Search for the cell housing the specified text and yield its [x, y] center coordinate. 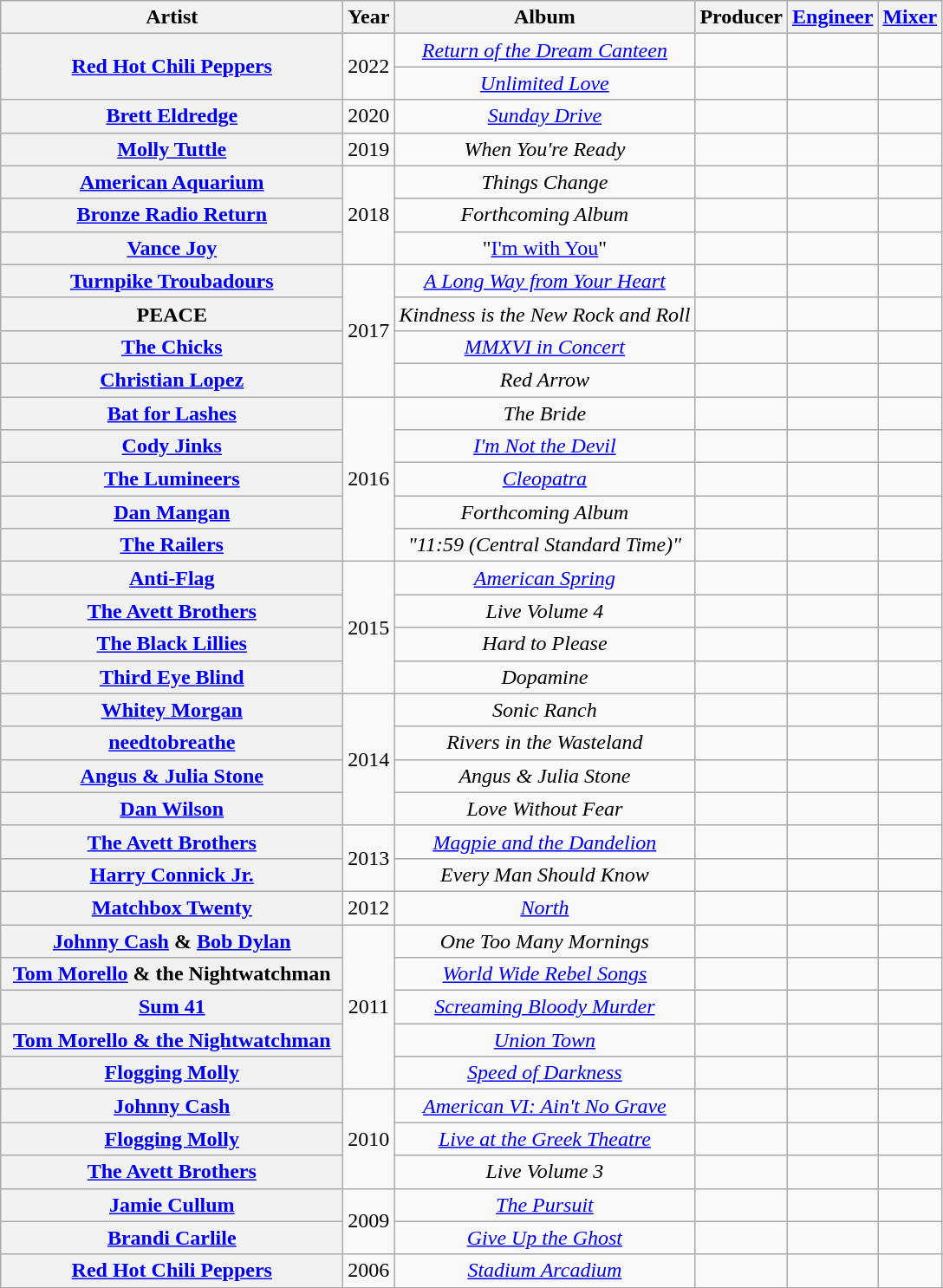
Dan Wilson [172, 809]
2015 [369, 628]
Mixer [910, 17]
Johnny Cash & Bob Dylan [172, 940]
The Lumineers [172, 479]
American Aquarium [172, 182]
Producer [742, 17]
World Wide Rebel Songs [544, 974]
The Railers [172, 545]
Every Man Should Know [544, 875]
Return of the Dream Canteen [544, 50]
American Spring [544, 578]
2010 [369, 1139]
The Black Lillies [172, 644]
needtobreathe [172, 743]
Cleopatra [544, 479]
Unlimited Love [544, 83]
Album [544, 17]
Brett Eldredge [172, 116]
A Long Way from Your Heart [544, 281]
Live at the Greek Theatre [544, 1139]
Stadium Arcadium [544, 1271]
PEACE [172, 314]
Cody Jinks [172, 446]
Brandi Carlile [172, 1238]
Dan Mangan [172, 512]
Hard to Please [544, 644]
Bronze Radio Return [172, 215]
Molly Tuttle [172, 149]
Sum 41 [172, 1007]
MMXVI in Concert [544, 347]
2012 [369, 907]
Dopamine [544, 677]
Union Town [544, 1040]
Turnpike Troubadours [172, 281]
Live Volume 4 [544, 611]
One Too Many Mornings [544, 940]
Jamie Cullum [172, 1205]
The Pursuit [544, 1205]
Give Up the Ghost [544, 1238]
North [544, 907]
When You're Ready [544, 149]
The Bride [544, 413]
Red Arrow [544, 380]
Live Volume 3 [544, 1172]
Magpie and the Dandelion [544, 842]
2022 [369, 67]
Year [369, 17]
"I'm with You" [544, 248]
2011 [369, 1006]
2013 [369, 858]
Matchbox Twenty [172, 907]
2006 [369, 1271]
2009 [369, 1221]
Johnny Cash [172, 1106]
Anti-Flag [172, 578]
Christian Lopez [172, 380]
Rivers in the Wasteland [544, 743]
2017 [369, 330]
2019 [369, 149]
Speed of Darkness [544, 1073]
Bat for Lashes [172, 413]
The Chicks [172, 347]
Engineer [833, 17]
Screaming Bloody Murder [544, 1007]
2014 [369, 759]
Artist [172, 17]
2018 [369, 215]
Whitey Morgan [172, 710]
Love Without Fear [544, 809]
2016 [369, 479]
American VI: Ain't No Grave [544, 1106]
I'm Not the Devil [544, 446]
Things Change [544, 182]
Vance Joy [172, 248]
Harry Connick Jr. [172, 875]
Third Eye Blind [172, 677]
2020 [369, 116]
Sunday Drive [544, 116]
"11:59 (Central Standard Time)" [544, 545]
Kindness is the New Rock and Roll [544, 314]
Sonic Ranch [544, 710]
